Extract the [x, y] coordinate from the center of the cell holding the provided text.  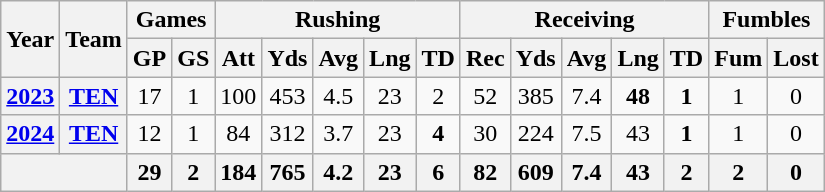
12 [149, 134]
29 [149, 172]
4.5 [338, 96]
2024 [30, 134]
GS [194, 58]
3.7 [338, 134]
Att [238, 58]
Year [30, 39]
Receiving [584, 20]
6 [438, 172]
17 [149, 96]
Rec [485, 58]
84 [238, 134]
765 [288, 172]
Games [170, 20]
4 [438, 134]
GP [149, 58]
4.2 [338, 172]
48 [638, 96]
52 [485, 96]
Lost [796, 58]
30 [485, 134]
2023 [30, 96]
184 [238, 172]
224 [536, 134]
609 [536, 172]
385 [536, 96]
Rushing [338, 20]
Fum [738, 58]
82 [485, 172]
100 [238, 96]
Team [94, 39]
312 [288, 134]
Fumbles [766, 20]
7.5 [586, 134]
453 [288, 96]
